Pinpoint the cell where the given text exists, returning its [x, y] midpoint coordinate. 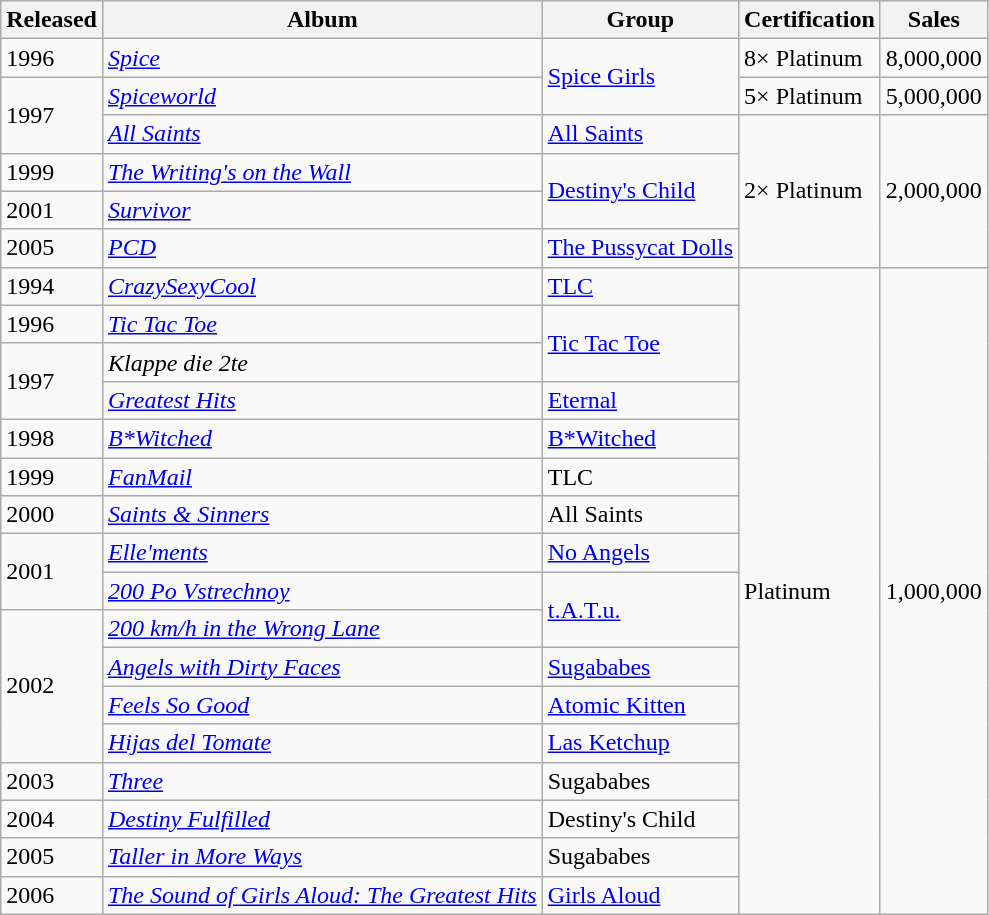
CrazySexyCool [322, 286]
Greatest Hits [322, 400]
Taller in More Ways [322, 857]
8,000,000 [934, 58]
5× Platinum [810, 96]
1,000,000 [934, 590]
Platinum [810, 590]
Spice [322, 58]
Three [322, 781]
8× Platinum [810, 58]
200 Po Vstrechnoy [322, 591]
Destiny Fulfilled [322, 819]
Certification [810, 20]
1998 [52, 438]
2,000,000 [934, 191]
2003 [52, 781]
The Writing's on the Wall [322, 172]
Spiceworld [322, 96]
Feels So Good [322, 705]
The Pussycat Dolls [640, 248]
200 km/h in the Wrong Lane [322, 629]
FanMail [322, 477]
Survivor [322, 210]
Eternal [640, 400]
Spice Girls [640, 77]
Group [640, 20]
Hijas del Tomate [322, 743]
Sales [934, 20]
Girls Aloud [640, 895]
Elle'ments [322, 553]
Atomic Kitten [640, 705]
Las Ketchup [640, 743]
Klappe die 2te [322, 362]
Angels with Dirty Faces [322, 667]
2002 [52, 686]
2006 [52, 895]
5,000,000 [934, 96]
t.A.T.u. [640, 610]
The Sound of Girls Aloud: The Greatest Hits [322, 895]
2000 [52, 515]
Released [52, 20]
1994 [52, 286]
2× Platinum [810, 191]
Saints & Sinners [322, 515]
PCD [322, 248]
Album [322, 20]
No Angels [640, 553]
2004 [52, 819]
